Scan for the cell matching the given text and deliver its [x, y] coordinate at center. 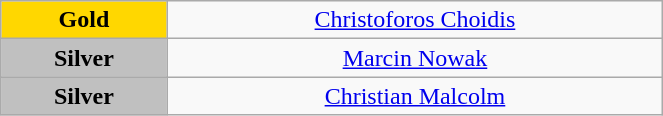
Marcin Nowak [415, 58]
Gold [84, 20]
Christian Malcolm [415, 96]
Christoforos Choidis [415, 20]
